From the cell containing the given text, extract its center point as [X, Y] coordinate. 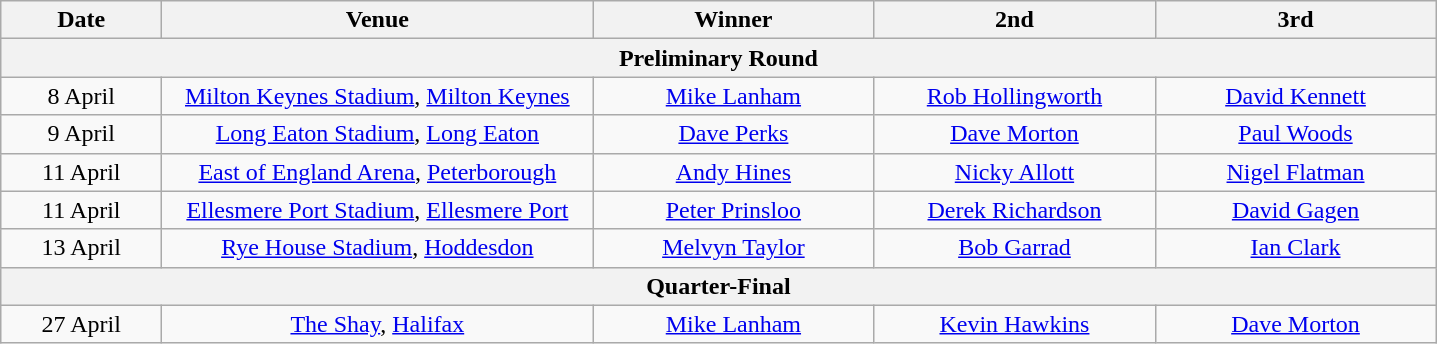
8 April [82, 96]
Rob Hollingworth [1014, 96]
Ellesmere Port Stadium, Ellesmere Port [378, 210]
Rye House Stadium, Hoddesdon [378, 248]
2nd [1014, 20]
Bob Garrad [1014, 248]
Peter Prinsloo [734, 210]
Preliminary Round [718, 58]
Melvyn Taylor [734, 248]
Dave Perks [734, 134]
Date [82, 20]
Andy Hines [734, 172]
27 April [82, 324]
Ian Clark [1296, 248]
Nigel Flatman [1296, 172]
Derek Richardson [1014, 210]
9 April [82, 134]
13 April [82, 248]
Milton Keynes Stadium, Milton Keynes [378, 96]
Long Eaton Stadium, Long Eaton [378, 134]
Paul Woods [1296, 134]
Nicky Allott [1014, 172]
Kevin Hawkins [1014, 324]
Venue [378, 20]
Quarter-Final [718, 286]
Winner [734, 20]
3rd [1296, 20]
David Kennett [1296, 96]
The Shay, Halifax [378, 324]
East of England Arena, Peterborough [378, 172]
David Gagen [1296, 210]
